Determine the [X, Y] coordinate at the center of the cell enclosing the given text.  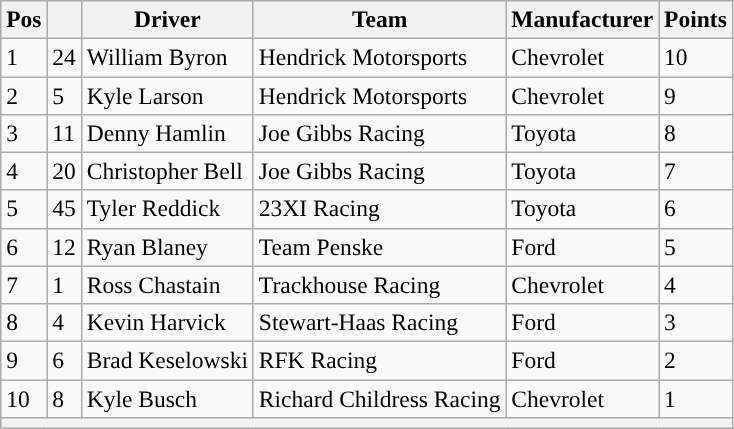
Tyler Reddick [167, 209]
Kyle Busch [167, 398]
24 [64, 57]
Manufacturer [582, 19]
Team [379, 19]
Denny Hamlin [167, 133]
Stewart-Haas Racing [379, 322]
Brad Keselowski [167, 360]
20 [64, 171]
Trackhouse Racing [379, 285]
Kyle Larson [167, 95]
RFK Racing [379, 360]
Points [696, 19]
11 [64, 133]
William Byron [167, 57]
12 [64, 247]
Christopher Bell [167, 171]
45 [64, 209]
Ross Chastain [167, 285]
Pos [24, 19]
Team Penske [379, 247]
Kevin Harvick [167, 322]
23XI Racing [379, 209]
Driver [167, 19]
Richard Childress Racing [379, 398]
Ryan Blaney [167, 247]
